Return (X, Y) of the center of cell containing provided text 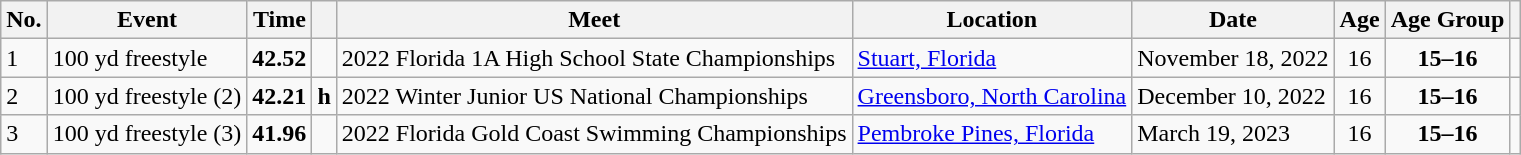
2022 Winter Junior US National Championships (594, 96)
3 (24, 134)
Event (147, 20)
Age Group (1448, 20)
2 (24, 96)
Age (1360, 20)
42.21 (280, 96)
December 10, 2022 (1233, 96)
No. (24, 20)
100 yd freestyle (2) (147, 96)
November 18, 2022 (1233, 58)
Time (280, 20)
Date (1233, 20)
100 yd freestyle (147, 58)
Location (992, 20)
h (324, 96)
Pembroke Pines, Florida (992, 134)
Greensboro, North Carolina (992, 96)
2022 Florida Gold Coast Swimming Championships (594, 134)
42.52 (280, 58)
Stuart, Florida (992, 58)
March 19, 2023 (1233, 134)
Meet (594, 20)
100 yd freestyle (3) (147, 134)
41.96 (280, 134)
1 (24, 58)
2022 Florida 1A High School State Championships (594, 58)
